From the cell containing the given text, extract its center point as (X, Y) coordinate. 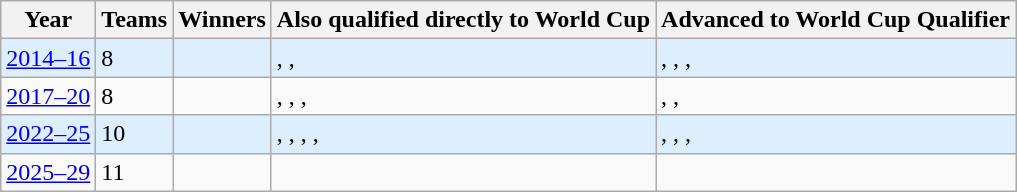
2014–16 (48, 58)
11 (134, 172)
Teams (134, 20)
Also qualified directly to World Cup (463, 20)
Year (48, 20)
Advanced to World Cup Qualifier (836, 20)
2025–29 (48, 172)
2022–25 (48, 134)
2017–20 (48, 96)
Winners (222, 20)
, , , , (463, 134)
10 (134, 134)
